Provide the [X, Y] coordinate of the cell's center where the given text is located.  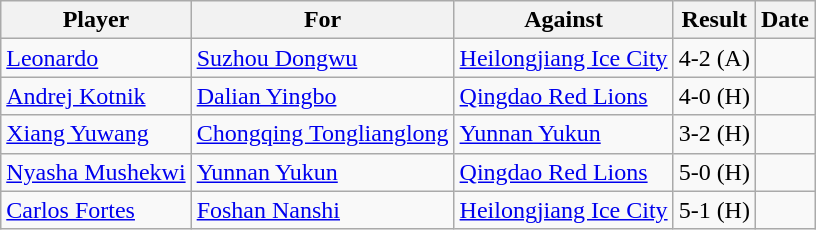
Result [714, 20]
Carlos Fortes [96, 210]
Dalian Yingbo [322, 96]
Xiang Yuwang [96, 134]
Leonardo [96, 58]
Andrej Kotnik [96, 96]
For [322, 20]
4-2 (A) [714, 58]
Against [564, 20]
Player [96, 20]
5-0 (H) [714, 172]
Chongqing Tonglianglong [322, 134]
5-1 (H) [714, 210]
Nyasha Mushekwi [96, 172]
Date [784, 20]
3-2 (H) [714, 134]
Foshan Nanshi [322, 210]
4-0 (H) [714, 96]
Suzhou Dongwu [322, 58]
